Extract the [X, Y] coordinate from the center of the cell holding the provided text.  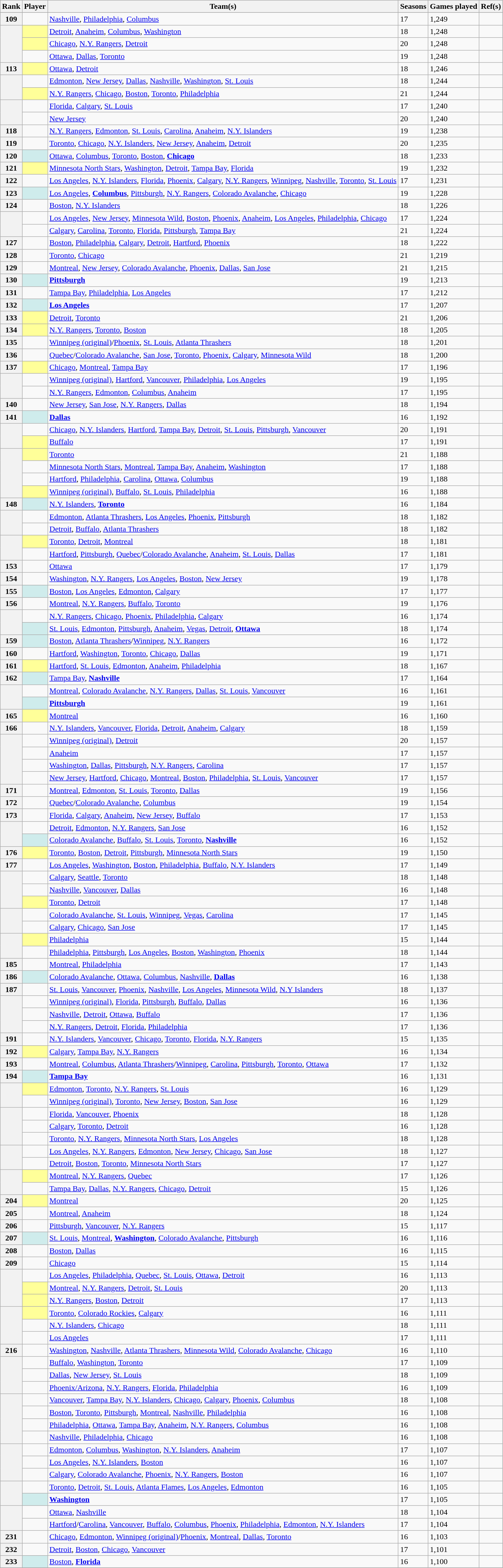
165 [11, 716]
St. Louis, Montreal, Washington, Colorado Avalanche, Pittsburgh [223, 1238]
Player [35, 7]
Winnipeg (original), Hartford, Vancouver, Philadelphia, Los Angeles [223, 380]
140 [11, 405]
Los Angeles, N.Y. Rangers, Edmonton, New Jersey, Chicago, San Jose [223, 1151]
Calgary, Chicago, San Jose [223, 927]
109 [11, 19]
130 [11, 280]
Tampa Bay, Philadelphia, Los Angeles [223, 293]
135 [11, 342]
231 [11, 1537]
1,100 [454, 1562]
1,160 [454, 716]
Calgary, Seattle, Toronto [223, 877]
Montreal, N.Y. Rangers, Buffalo, Toronto [223, 604]
Detroit, Buffalo, Atlanta Thrashers [223, 529]
Boston, Los Angeles, Edmonton, Calgary [223, 591]
Hartford/Carolina, Vancouver, Buffalo, Columbus, Phoenix, Philadelphia, Edmonton, N.Y. Islanders [223, 1524]
205 [11, 1213]
Los Angeles, N.Y. Islanders, Boston [223, 1462]
1,201 [454, 342]
153 [11, 566]
1,222 [454, 243]
216 [11, 1350]
Montreal, Philadelphia [223, 965]
Hartford, Washington, Toronto, Chicago, Dallas [223, 653]
N.Y. Islanders, Vancouver, Chicago, Toronto, Florida, N.Y. Rangers [223, 1039]
Ottawa, Columbus, Toronto, Boston, Chicago [223, 156]
119 [11, 143]
Toronto, Chicago [223, 255]
1,149 [454, 865]
141 [11, 417]
136 [11, 355]
Montreal, Colorado Avalanche, N.Y. Rangers, Dallas, St. Louis, Vancouver [223, 691]
1,228 [454, 193]
127 [11, 243]
124 [11, 206]
Nashville, Philadelphia, Columbus [223, 19]
1,212 [454, 293]
233 [11, 1562]
185 [11, 965]
Detroit, Edmonton, N.Y. Rangers, San Jose [223, 828]
Chicago, N.Y. Rangers, Detroit [223, 44]
Los Angeles, N.Y. Islanders, Florida, Phoenix, Calgary, N.Y. Rangers, Winnipeg, Nashville, Toronto, St. Louis [223, 181]
1,184 [454, 504]
Boston, Toronto, Pittsburgh, Montreal, Nashville, Philadelphia [223, 1412]
St. Louis, Vancouver, Phoenix, Nashville, Los Angeles, Minnesota Wild, N.Y Islanders [223, 989]
1,125 [454, 1201]
134 [11, 330]
162 [11, 678]
Ref(s) [491, 7]
1,103 [454, 1537]
Los Angeles, Columbus, Pittsburgh, N.Y. Rangers, Colorado Avalanche, Chicago [223, 193]
Quebec/Colorado Avalanche, San Jose, Toronto, Phoenix, Calgary, Minnesota Wild [223, 355]
172 [11, 803]
Washington, N.Y. Rangers, Los Angeles, Boston, New Jersey [223, 579]
1,135 [454, 1039]
1,233 [454, 156]
Edmonton, Columbus, Washington, N.Y. Islanders, Anaheim [223, 1450]
206 [11, 1226]
193 [11, 1064]
1,116 [454, 1238]
1,206 [454, 317]
1,246 [454, 69]
Los Angeles, Philadelphia, Quebec, St. Louis, Ottawa, Detroit [223, 1275]
Florida, Vancouver, Phoenix [223, 1114]
New Jersey [223, 118]
Tampa Bay, Nashville [223, 678]
1,115 [454, 1251]
1,153 [454, 815]
Chicago, Montreal, Tampa Bay [223, 367]
Ottawa, Dallas, Toronto [223, 56]
Philadelphia, Ottawa, Tampa Bay, Anaheim, N.Y. Rangers, Columbus [223, 1425]
1,124 [454, 1213]
1,238 [454, 131]
Toronto, Detroit, St. Louis, Atlanta Flames, Los Angeles, Edmonton [223, 1487]
N.Y. Rangers, Detroit, Florida, Philadelphia [223, 1027]
New Jersey, San Jose, N.Y. Rangers, Dallas [223, 405]
Montreal, Columbus, Atlanta Thrashers/Winnipeg, Carolina, Pittsburgh, Toronto, Ottawa [223, 1064]
208 [11, 1251]
160 [11, 653]
122 [11, 181]
Minnesota North Stars, Montreal, Tampa Bay, Anaheim, Washington [223, 467]
Toronto, N.Y. Rangers, Minnesota North Stars, Los Angeles [223, 1138]
Rank [11, 7]
1,196 [454, 367]
Montreal, N.Y. Rangers, Detroit, St. Louis [223, 1288]
Boston, Philadelphia, Calgary, Detroit, Hartford, Phoenix [223, 243]
1,167 [454, 666]
194 [11, 1076]
1,215 [454, 268]
N.Y. Rangers, Toronto, Boston [223, 330]
1,137 [454, 989]
1,117 [454, 1226]
Nashville, Vancouver, Dallas [223, 890]
Games played [454, 7]
118 [11, 131]
Winnipeg (original), Florida, Pittsburgh, Buffalo, Dallas [223, 1002]
Pittsburgh, Vancouver, N.Y. Rangers [223, 1226]
St. Louis, Edmonton, Pittsburgh, Anaheim, Vegas, Detroit, Ottawa [223, 629]
Toronto, Boston, Detroit, Pittsburgh, Minnesota North Stars [223, 852]
Boston, Dallas [223, 1251]
159 [11, 641]
Vancouver, Tampa Bay, N.Y. Islanders, Chicago, Calgary, Phoenix, Columbus [223, 1400]
187 [11, 989]
Toronto, Detroit [223, 902]
Hartford, Philadelphia, Carolina, Ottawa, Columbus [223, 479]
Washington, Nashville, Atlanta Thrashers, Minnesota Wild, Colorado Avalanche, Chicago [223, 1350]
N.Y. Rangers, Chicago, Phoenix, Philadelphia, Calgary [223, 616]
Winnipeg (original), Buffalo, St. Louis, Philadelphia [223, 492]
Calgary, Toronto, Detroit [223, 1126]
1,179 [454, 566]
New Jersey, Hartford, Chicago, Montreal, Boston, Philadelphia, St. Louis, Vancouver [223, 778]
Edmonton, New Jersey, Dallas, Nashville, Washington, St. Louis [223, 81]
Montreal, Edmonton, St. Louis, Toronto, Dallas [223, 790]
Boston, Florida [223, 1562]
1,226 [454, 206]
Team(s) [223, 7]
176 [11, 852]
Detroit, Boston, Toronto, Minnesota North Stars [223, 1164]
Edmonton, Toronto, N.Y. Rangers, St. Louis [223, 1089]
Winnipeg (original), Toronto, New Jersey, Boston, San Jose [223, 1101]
Detroit, Boston, Chicago, Vancouver [223, 1549]
Nashville, Philadelphia, Chicago [223, 1437]
Philadelphia [223, 939]
Edmonton, Atlanta Thrashers, Los Angeles, Phoenix, Pittsburgh [223, 516]
128 [11, 255]
Colorado Avalanche, Ottawa, Columbus, Nashville, Dallas [223, 977]
Los Angeles, New Jersey, Minnesota Wild, Boston, Phoenix, Anaheim, Los Angeles, Philadelphia, Chicago [223, 218]
1,249 [454, 19]
1,171 [454, 653]
Quebec/Colorado Avalanche, Columbus [223, 803]
Anaheim [223, 753]
Tampa Bay, Dallas, N.Y. Rangers, Chicago, Detroit [223, 1189]
1,154 [454, 803]
1,114 [454, 1263]
Los Angeles, Washington, Boston, Philadelphia, Buffalo, N.Y. Islanders [223, 865]
1,101 [454, 1549]
Florida, Calgary, Anaheim, New Jersey, Buffalo [223, 815]
1,232 [454, 168]
1,200 [454, 355]
Winnipeg (original), Detroit [223, 740]
Nashville, Detroit, Ottawa, Buffalo [223, 1014]
Chicago [223, 1263]
Calgary, Colorado Avalanche, Phoenix, N.Y. Rangers, Boston [223, 1475]
1,194 [454, 405]
N.Y. Rangers, Edmonton, Columbus, Anaheim [223, 392]
131 [11, 293]
Montreal, N.Y. Rangers, Quebec [223, 1176]
155 [11, 591]
186 [11, 977]
Dallas, New Jersey, St. Louis [223, 1375]
Ottawa, Nashville [223, 1512]
Washington, Dallas, Pittsburgh, N.Y. Rangers, Carolina [223, 766]
Detroit, Anaheim, Columbus, Washington [223, 31]
207 [11, 1238]
173 [11, 815]
1,110 [454, 1350]
Buffalo, Washington, Toronto [223, 1363]
1,134 [454, 1052]
204 [11, 1201]
N.Y. Islanders, Vancouver, Florida, Detroit, Anaheim, Calgary [223, 728]
177 [11, 865]
Minnesota North Stars, Washington, Detroit, Tampa Bay, Florida [223, 168]
1,131 [454, 1076]
Seasons [413, 7]
N.Y. Islanders, Toronto [223, 504]
1,138 [454, 977]
120 [11, 156]
123 [11, 193]
1,235 [454, 143]
156 [11, 604]
Toronto, Colorado Rockies, Calgary [223, 1313]
Chicago, Edmonton, Winnipeg (original)/Phoenix, Montreal, Dallas, Toronto [223, 1537]
Ottawa, Detroit [223, 69]
Calgary, Tampa Bay, N.Y. Rangers [223, 1052]
154 [11, 579]
Buffalo [223, 442]
1,207 [454, 305]
137 [11, 367]
Chicago, N.Y. Islanders, Hartford, Tampa Bay, Detroit, St. Louis, Pittsburgh, Vancouver [223, 430]
Ottawa [223, 566]
1,178 [454, 579]
1,176 [454, 604]
232 [11, 1549]
Toronto [223, 454]
192 [11, 1052]
Winnipeg (original)/Phoenix, St. Louis, Atlanta Thrashers [223, 342]
1,192 [454, 417]
1,231 [454, 181]
1,132 [454, 1064]
132 [11, 305]
1,177 [454, 591]
Calgary, Carolina, Toronto, Florida, Pittsburgh, Tampa Bay [223, 230]
N.Y. Rangers, Edmonton, St. Louis, Carolina, Anaheim, N.Y. Islanders [223, 131]
N.Y. Rangers, Boston, Detroit [223, 1300]
148 [11, 504]
113 [11, 69]
Hartford, St. Louis, Edmonton, Anaheim, Philadelphia [223, 666]
1,213 [454, 280]
1,164 [454, 678]
Montreal, Anaheim [223, 1213]
1,156 [454, 790]
Colorado Avalanche, St. Louis, Winnipeg, Vegas, Carolina [223, 915]
Dallas [223, 417]
166 [11, 728]
Hartford, Pittsburgh, Quebec/Colorado Avalanche, Anaheim, St. Louis, Dallas [223, 554]
1,219 [454, 255]
209 [11, 1263]
1,205 [454, 330]
Philadelphia, Pittsburgh, Los Angeles, Boston, Washington, Phoenix [223, 952]
Tampa Bay [223, 1076]
1,143 [454, 965]
129 [11, 268]
Florida, Calgary, St. Louis [223, 106]
Phoenix/Arizona, N.Y. Rangers, Florida, Philadelphia [223, 1388]
Toronto, Detroit, Montreal [223, 541]
Boston, Atlanta Thrashers/Winnipeg, N.Y. Rangers [223, 641]
Toronto, Chicago, N.Y. Islanders, New Jersey, Anaheim, Detroit [223, 143]
1,172 [454, 641]
Montreal, New Jersey, Colorado Avalanche, Phoenix, Dallas, San Jose [223, 268]
Colorado Avalanche, Buffalo, St. Louis, Toronto, Nashville [223, 840]
171 [11, 790]
1,150 [454, 852]
Washington [223, 1499]
121 [11, 168]
N.Y. Islanders, Chicago [223, 1325]
191 [11, 1039]
1,159 [454, 728]
133 [11, 317]
Boston, N.Y. Islanders [223, 206]
N.Y. Rangers, Chicago, Boston, Toronto, Philadelphia [223, 93]
Detroit, Toronto [223, 317]
161 [11, 666]
